Pinpoint the cell where the given text exists, returning its (x, y) midpoint coordinate. 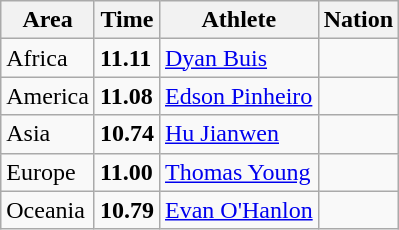
10.74 (126, 134)
11.00 (126, 172)
Oceania (48, 210)
11.08 (126, 96)
Nation (358, 20)
Thomas Young (238, 172)
Time (126, 20)
America (48, 96)
11.11 (126, 58)
Edson Pinheiro (238, 96)
Asia (48, 134)
Europe (48, 172)
Africa (48, 58)
Area (48, 20)
Dyan Buis (238, 58)
Evan O'Hanlon (238, 210)
Athlete (238, 20)
Hu Jianwen (238, 134)
10.79 (126, 210)
